Return the (X, Y) coordinate for the center point of the cell that contains the specified text.  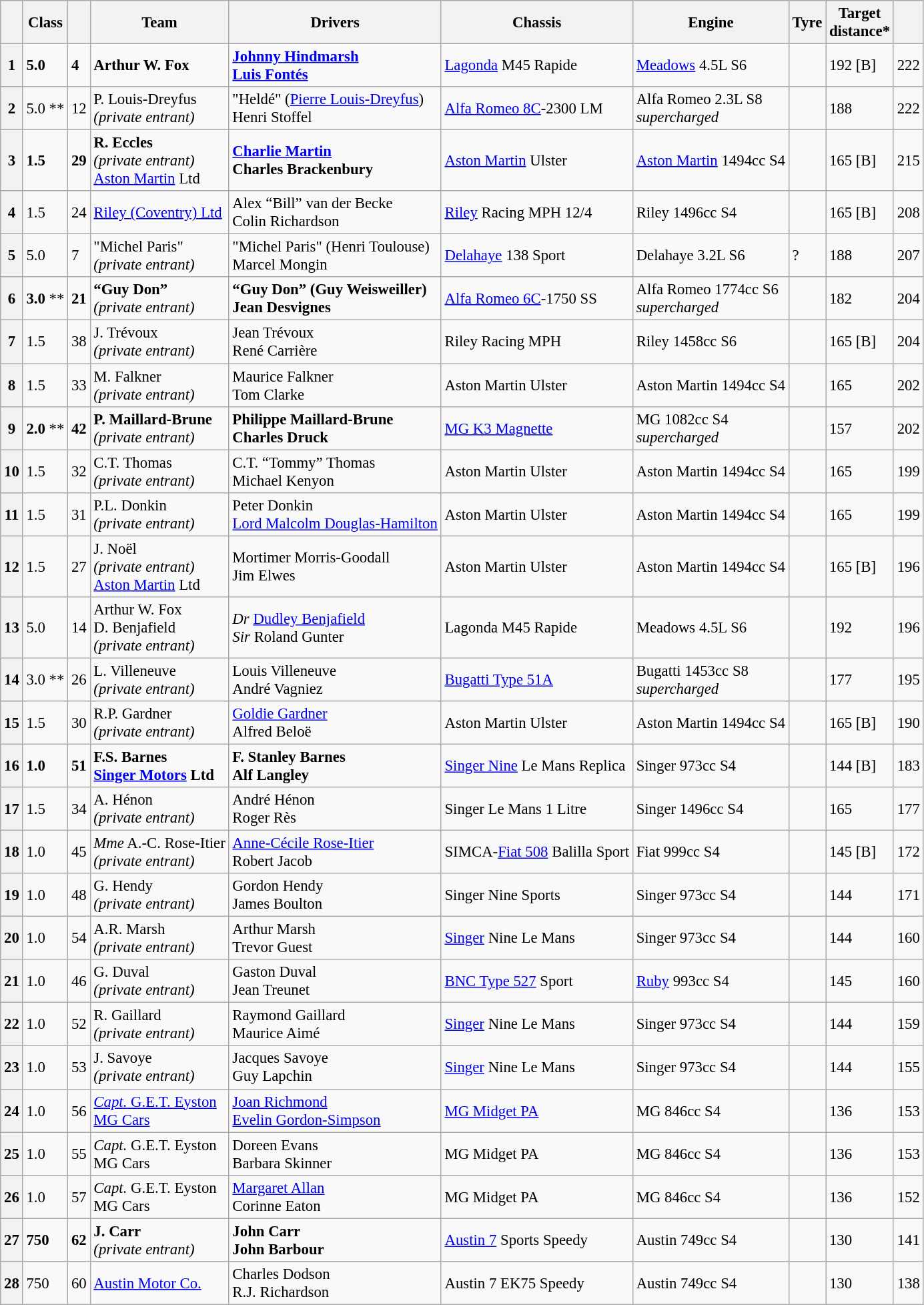
5.0 ** (45, 108)
Joan Richmond Evelin Gordon-Simpson (335, 1110)
Class (45, 23)
155 (909, 1067)
34 (79, 809)
R. Gaillard(private entrant) (159, 1025)
10 (12, 471)
Philippe Maillard-Brune Charles Druck (335, 428)
5 (12, 256)
9 (12, 428)
Tyre (807, 23)
145 (860, 981)
2 (12, 108)
Fiat 999cc S4 (711, 853)
28 (12, 1284)
Johnny Hindmarsh Luis Fontés (335, 65)
Arthur Marsh Trevor Guest (335, 938)
Anne-Cécile Rose-Itier Robert Jacob (335, 853)
Ruby 993cc S4 (711, 981)
Alfa Romeo 1774cc S6 supercharged (711, 299)
171 (909, 895)
Doreen Evans Barbara Skinner (335, 1154)
3 (12, 161)
Alex “Bill” van der Becke Colin Richardson (335, 212)
Riley Racing MPH 12/4 (536, 212)
"Michel Paris" (private entrant) (159, 256)
138 (909, 1284)
48 (79, 895)
C.T. “Tommy” Thomas Michael Kenyon (335, 471)
Chassis (536, 23)
P.L. Donkin(private entrant) (159, 514)
Team (159, 23)
Targetdistance* (860, 23)
Austin 7 Sports Speedy (536, 1240)
Goldie Gardner Alfred Beloë (335, 723)
“Guy Don” (Guy Weisweiller) Jean Desvignes (335, 299)
2.0 ** (45, 428)
Arthur W. Fox D. Benjafield(private entrant) (159, 628)
207 (909, 256)
R.P. Gardner(private entrant) (159, 723)
Peter Donkin Lord Malcolm Douglas-Hamilton (335, 514)
Bugatti Type 51A (536, 679)
Singer Le Mans 1 Litre (536, 809)
Riley 1458cc S6 (711, 342)
Bugatti 1453cc S8supercharged (711, 679)
19 (12, 895)
60 (79, 1284)
45 (79, 853)
R. Eccles(private entrant) Aston Martin Ltd (159, 161)
62 (79, 1240)
57 (79, 1197)
Arthur W. Fox (159, 65)
145 [B] (860, 853)
Alfa Romeo 6C-1750 SS (536, 299)
29 (79, 161)
Charles Dodson R.J. Richardson (335, 1284)
Margaret Allan Corinne Eaton (335, 1197)
22 (12, 1025)
56 (79, 1110)
Riley (Coventry) Ltd (159, 212)
"Michel Paris" (Henri Toulouse) Marcel Mongin (335, 256)
8 (12, 386)
J. Savoye(private entrant) (159, 1067)
17 (12, 809)
G. Hendy(private entrant) (159, 895)
C.T. Thomas(private entrant) (159, 471)
G. Duval(private entrant) (159, 981)
P. Maillard-Brune(private entrant) (159, 428)
Singer Nine Le Mans Replica (536, 766)
Jean Trévoux René Carrière (335, 342)
192 [B] (860, 65)
BNC Type 527 Sport (536, 981)
Austin 7 EK75 Speedy (536, 1284)
Maurice Falkner Tom Clarke (335, 386)
Charlie Martin Charles Brackenbury (335, 161)
Drivers (335, 23)
Alfa Romeo 8C-2300 LM (536, 108)
30 (79, 723)
15 (12, 723)
P. Louis-Dreyfus(private entrant) (159, 108)
F. Stanley Barnes Alf Langley (335, 766)
55 (79, 1154)
M. Falkner(private entrant) (159, 386)
SIMCA-Fiat 508 Balilla Sport (536, 853)
38 (79, 342)
Riley Racing MPH (536, 342)
159 (909, 1025)
Delahaye 3.2L S6 (711, 256)
31 (79, 514)
18 (12, 853)
MG K3 Magnette (536, 428)
157 (860, 428)
L. Villeneuve(private entrant) (159, 679)
"Heldé" (Pierre Louis-Dreyfus) Henri Stoffel (335, 108)
52 (79, 1025)
J. Trévoux(private entrant) (159, 342)
Dr Dudley Benjafield Sir Roland Gunter (335, 628)
Austin Motor Co. (159, 1284)
46 (79, 981)
208 (909, 212)
MG 1082cc S4supercharged (711, 428)
215 (909, 161)
Gordon Hendy James Boulton (335, 895)
Gaston Duval Jean Treunet (335, 981)
J. Carr(private entrant) (159, 1240)
183 (909, 766)
141 (909, 1240)
Mme A.-C. Rose-Itier(private entrant) (159, 853)
53 (79, 1067)
144 [B] (860, 766)
Mortimer Morris-Goodall Jim Elwes (335, 566)
John Carr John Barbour (335, 1240)
J. Noël(private entrant) Aston Martin Ltd (159, 566)
13 (12, 628)
Louis Villeneuve André Vagniez (335, 679)
23 (12, 1067)
152 (909, 1197)
A. Hénon(private entrant) (159, 809)
20 (12, 938)
51 (79, 766)
33 (79, 386)
182 (860, 299)
172 (909, 853)
“Guy Don” (private entrant) (159, 299)
Raymond Gaillard Maurice Aimé (335, 1025)
16 (12, 766)
Singer Nine Sports (536, 895)
25 (12, 1154)
1 (12, 65)
32 (79, 471)
11 (12, 514)
Jacques Savoye Guy Lapchin (335, 1067)
Riley 1496cc S4 (711, 212)
? (807, 256)
André Hénon Roger Rès (335, 809)
Engine (711, 23)
195 (909, 679)
Singer 1496cc S4 (711, 809)
54 (79, 938)
6 (12, 299)
Alfa Romeo 2.3L S8supercharged (711, 108)
Delahaye 138 Sport (536, 256)
42 (79, 428)
F.S. Barnes Singer Motors Ltd (159, 766)
192 (860, 628)
A.R. Marsh(private entrant) (159, 938)
190 (909, 723)
